Detect which cell encompasses the target text, then output its (x, y) center coordinate. 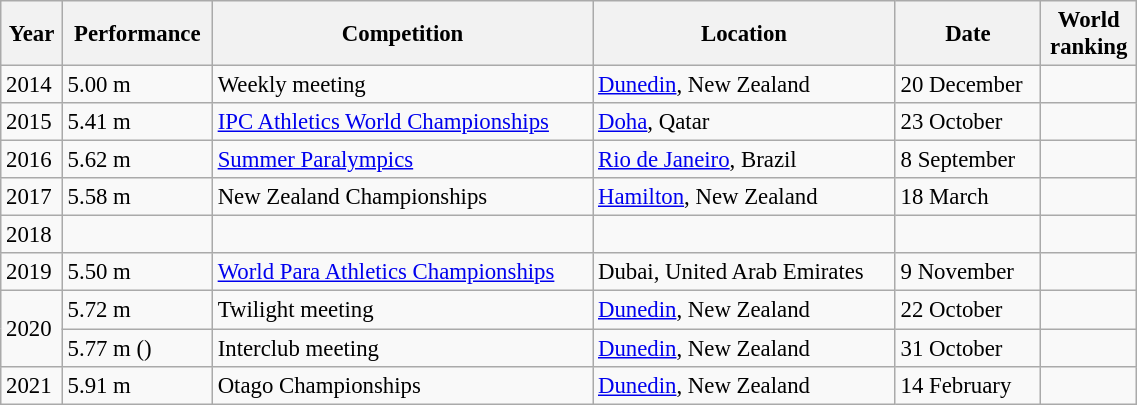
5.91 m (137, 385)
Doha, Qatar (744, 122)
Performance (137, 34)
Worldranking (1089, 34)
31 October (968, 348)
Twilight meeting (402, 310)
2021 (32, 385)
World Para Athletics Championships (402, 273)
Date (968, 34)
9 November (968, 273)
2019 (32, 273)
Summer Paralympics (402, 160)
5.72 m (137, 310)
5.58 m (137, 197)
Location (744, 34)
Year (32, 34)
23 October (968, 122)
2018 (32, 235)
5.50 m (137, 273)
5.00 m (137, 85)
2016 (32, 160)
2020 (32, 328)
Weekly meeting (402, 85)
Interclub meeting (402, 348)
IPC Athletics World Championships (402, 122)
14 February (968, 385)
Hamilton, New Zealand (744, 197)
5.41 m (137, 122)
20 December (968, 85)
2015 (32, 122)
Otago Championships (402, 385)
5.77 m () (137, 348)
Dubai, United Arab Emirates (744, 273)
8 September (968, 160)
18 March (968, 197)
22 October (968, 310)
2017 (32, 197)
New Zealand Championships (402, 197)
Rio de Janeiro, Brazil (744, 160)
Competition (402, 34)
2014 (32, 85)
5.62 m (137, 160)
